Capture the cell that displays the provided text and extract its [X, Y] central coordinate. 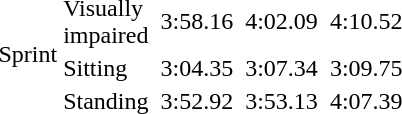
3:07.34 [282, 68]
Sitting [106, 68]
3:04.35 [197, 68]
